Determine the [X, Y] coordinate at the center of the cell enclosing the given text.  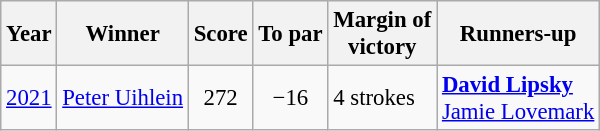
To par [290, 34]
4 strokes [382, 98]
272 [220, 98]
Year [29, 34]
Margin ofvictory [382, 34]
2021 [29, 98]
David Lipsky Jamie Lovemark [518, 98]
Peter Uihlein [122, 98]
Runners-up [518, 34]
−16 [290, 98]
Score [220, 34]
Winner [122, 34]
